Identify which cell holds the provided text, then report its [X, Y] central coordinate. 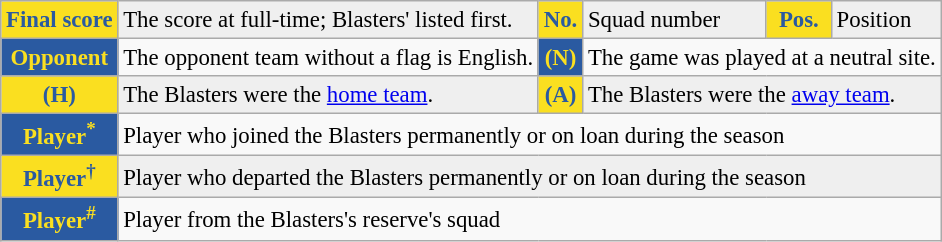
The Blasters were the home team. [328, 95]
Final score [60, 20]
(A) [560, 95]
Player* [60, 135]
The score at full-time; Blasters' listed first. [328, 20]
The opponent team without a flag is English. [328, 58]
(H) [60, 95]
The game was played at a neutral site. [762, 58]
Player who departed the Blasters permanently or on loan during the season [530, 177]
Player# [60, 219]
No. [560, 20]
Player† [60, 177]
The Blasters were the away team. [762, 95]
Squad number [675, 20]
(N) [560, 58]
Position [886, 20]
Pos. [798, 20]
Opponent [60, 58]
Player who joined the Blasters permanently or on loan during the season [530, 135]
Player from the Blasters's reserve's squad [530, 219]
